Search for the cell housing the specified text and yield its (X, Y) center coordinate. 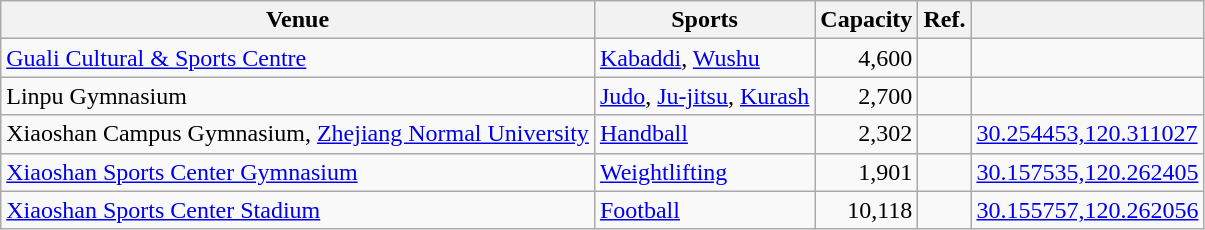
1,901 (866, 172)
Handball (704, 134)
Ref. (944, 20)
4,600 (866, 58)
Capacity (866, 20)
Xiaoshan Sports Center Stadium (298, 210)
Linpu Gymnasium (298, 96)
Xiaoshan Campus Gymnasium, Zhejiang Normal University (298, 134)
Xiaoshan Sports Center Gymnasium (298, 172)
30.155757,120.262056 (1088, 210)
Judo, Ju-jitsu, Kurash (704, 96)
2,700 (866, 96)
10,118 (866, 210)
30.157535,120.262405 (1088, 172)
Sports (704, 20)
Venue (298, 20)
Guali Cultural & Sports Centre (298, 58)
Weightlifting (704, 172)
2,302 (866, 134)
30.254453,120.311027 (1088, 134)
Football (704, 210)
Kabaddi, Wushu (704, 58)
